Find where the given text appears and provide that cell's center as (x, y) coordinate. 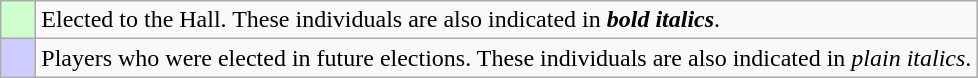
Elected to the Hall. These individuals are also indicated in bold italics. (506, 20)
Players who were elected in future elections. These individuals are also indicated in plain italics. (506, 58)
